Extract the [X, Y] coordinate from the center of the cell holding the provided text.  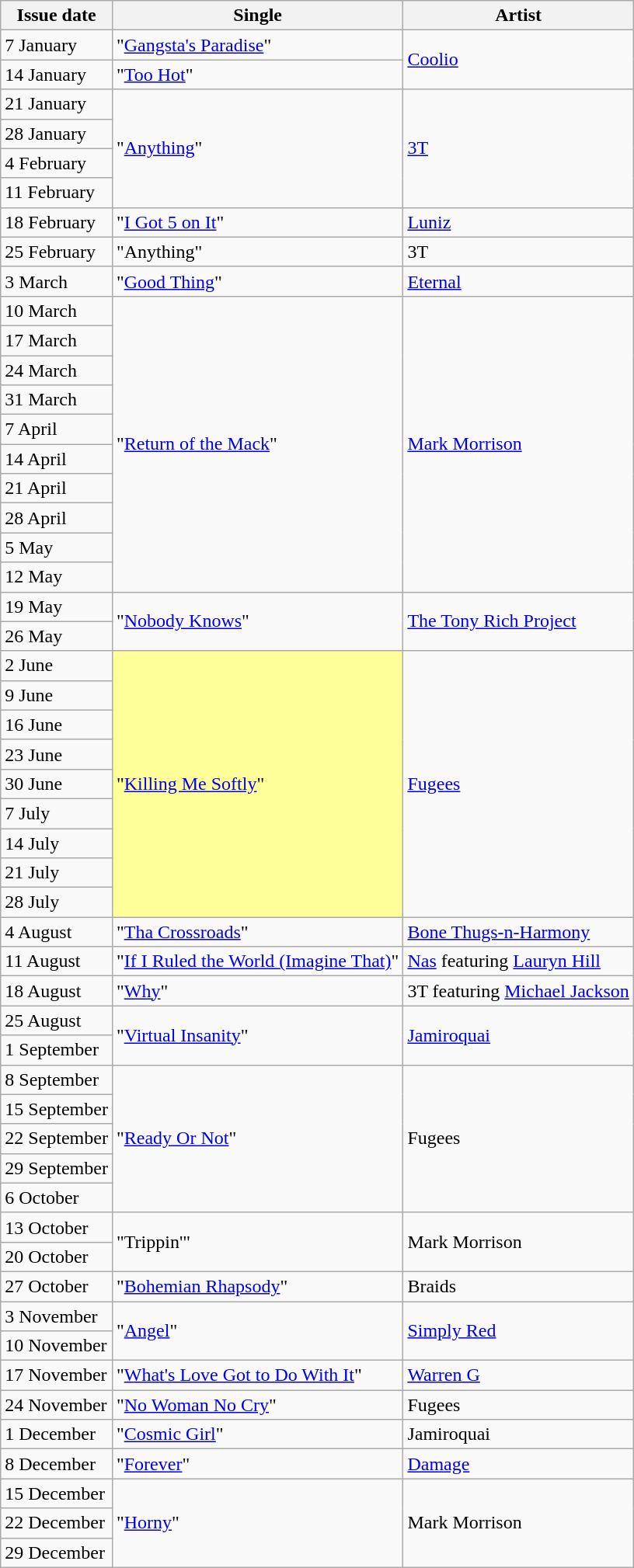
3 March [57, 281]
4 February [57, 163]
25 February [57, 252]
"Ready Or Not" [257, 1139]
23 June [57, 754]
Eternal [519, 281]
15 December [57, 1493]
24 November [57, 1405]
12 May [57, 577]
14 July [57, 843]
24 March [57, 370]
"Tha Crossroads" [257, 932]
21 January [57, 104]
"Horny" [257, 1523]
Damage [519, 1464]
"Gangsta's Paradise" [257, 45]
3T featuring Michael Jackson [519, 991]
"Nobody Knows" [257, 621]
Single [257, 16]
17 March [57, 340]
13 October [57, 1227]
Artist [519, 16]
"I Got 5 on It" [257, 222]
27 October [57, 1286]
8 December [57, 1464]
5 May [57, 548]
"Killing Me Softly" [257, 784]
"No Woman No Cry" [257, 1405]
Coolio [519, 60]
"Forever" [257, 1464]
Luniz [519, 222]
14 April [57, 459]
"Why" [257, 991]
16 June [57, 725]
The Tony Rich Project [519, 621]
19 May [57, 607]
26 May [57, 636]
28 July [57, 902]
25 August [57, 1020]
21 July [57, 873]
28 April [57, 518]
"If I Ruled the World (Imagine That)" [257, 961]
"Angel" [257, 1331]
7 April [57, 429]
3 November [57, 1316]
29 December [57, 1552]
"Too Hot" [257, 75]
9 June [57, 695]
"Trippin'" [257, 1242]
15 September [57, 1109]
Simply Red [519, 1331]
Bone Thugs-n-Harmony [519, 932]
18 February [57, 222]
31 March [57, 400]
20 October [57, 1257]
8 September [57, 1080]
21 April [57, 488]
14 January [57, 75]
"Return of the Mack" [257, 444]
4 August [57, 932]
6 October [57, 1198]
11 August [57, 961]
22 September [57, 1139]
1 September [57, 1050]
17 November [57, 1375]
Warren G [519, 1375]
Issue date [57, 16]
Braids [519, 1286]
"Cosmic Girl" [257, 1434]
10 November [57, 1346]
18 August [57, 991]
"What's Love Got to Do With It" [257, 1375]
7 July [57, 813]
2 June [57, 666]
1 December [57, 1434]
"Good Thing" [257, 281]
"Virtual Insanity" [257, 1035]
28 January [57, 134]
11 February [57, 193]
"Bohemian Rhapsody" [257, 1286]
29 September [57, 1168]
10 March [57, 311]
30 June [57, 784]
7 January [57, 45]
22 December [57, 1523]
Nas featuring Lauryn Hill [519, 961]
